Return (X, Y) of the center of cell containing provided text 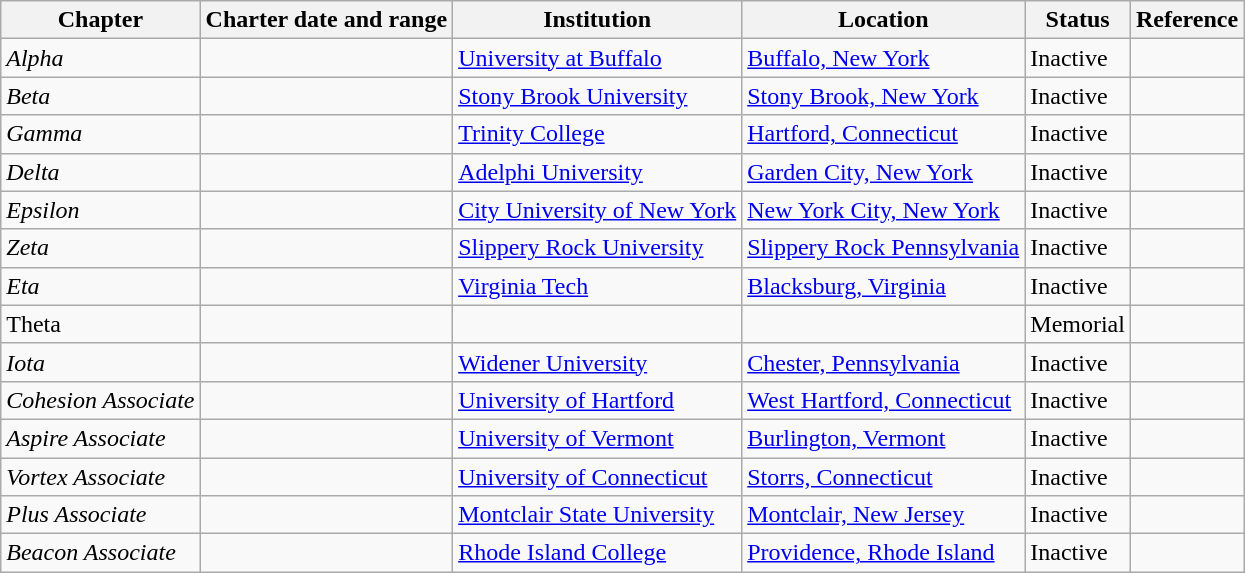
Alpha (100, 58)
Location (884, 20)
Virginia Tech (598, 286)
Blacksburg, Virginia (884, 286)
University of Connecticut (598, 477)
Burlington, Vermont (884, 438)
Trinity College (598, 134)
Rhode Island College (598, 553)
Institution (598, 20)
Montclair, New Jersey (884, 515)
City University of New York (598, 210)
Hartford, Connecticut (884, 134)
Reference (1186, 20)
West Hartford, Connecticut (884, 400)
Slippery Rock Pennsylvania (884, 248)
Vortex Associate (100, 477)
Eta (100, 286)
Cohesion Associate (100, 400)
University of Vermont (598, 438)
Zeta (100, 248)
Beacon Associate (100, 553)
Stony Brook University (598, 96)
Buffalo, New York (884, 58)
Widener University (598, 362)
Memorial (1078, 324)
Delta (100, 172)
Status (1078, 20)
Beta (100, 96)
Garden City, New York (884, 172)
Montclair State University (598, 515)
Iota (100, 362)
Providence, Rhode Island (884, 553)
Theta (100, 324)
University of Hartford (598, 400)
University at Buffalo (598, 58)
Adelphi University (598, 172)
Charter date and range (326, 20)
New York City, New York (884, 210)
Aspire Associate (100, 438)
Slippery Rock University (598, 248)
Stony Brook, New York (884, 96)
Gamma (100, 134)
Chapter (100, 20)
Storrs, Connecticut (884, 477)
Chester, Pennsylvania (884, 362)
Plus Associate (100, 515)
Epsilon (100, 210)
